For the text-containing cell, return its midpoint in (x, y) coordinate format. 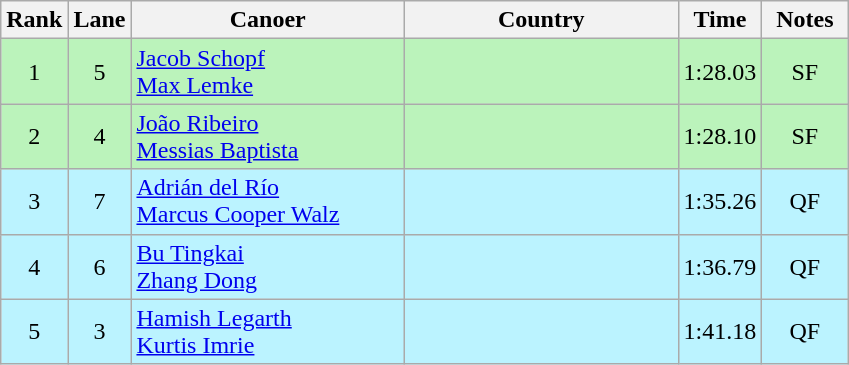
Bu TingkaiZhang Dong (268, 266)
Notes (805, 20)
1:28.03 (720, 72)
6 (100, 266)
Lane (100, 20)
1:35.26 (720, 202)
1:28.10 (720, 136)
Jacob SchopfMax Lemke (268, 72)
1 (34, 72)
João RibeiroMessias Baptista (268, 136)
2 (34, 136)
Adrián del RíoMarcus Cooper Walz (268, 202)
1:36.79 (720, 266)
7 (100, 202)
Canoer (268, 20)
Time (720, 20)
Country (541, 20)
Hamish LegarthKurtis Imrie (268, 332)
Rank (34, 20)
1:41.18 (720, 332)
